Provide the [x, y] coordinate of the cell's center where the given text is located.  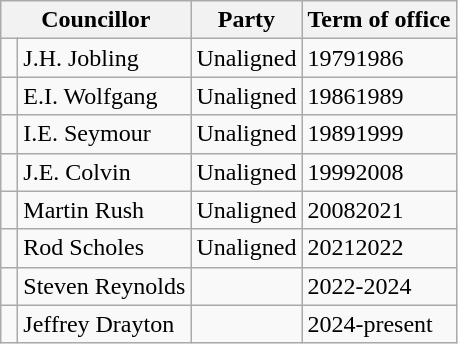
E.I. Wolfgang [104, 96]
Rod Scholes [104, 248]
20212022 [379, 248]
19891999 [379, 134]
20082021 [379, 210]
I.E. Seymour [104, 134]
Steven Reynolds [104, 286]
J.E. Colvin [104, 172]
Party [246, 20]
Councillor [96, 20]
J.H. Jobling [104, 58]
19861989 [379, 96]
19992008 [379, 172]
2024-present [379, 324]
Martin Rush [104, 210]
Term of office [379, 20]
Jeffrey Drayton [104, 324]
19791986 [379, 58]
2022-2024 [379, 286]
